Capture the cell that displays the provided text and extract its [X, Y] central coordinate. 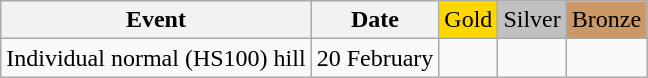
Individual normal (HS100) hill [156, 58]
Bronze [606, 20]
Silver [532, 20]
Event [156, 20]
Gold [468, 20]
20 February [375, 58]
Date [375, 20]
